Scan for the cell matching the given text and deliver its [X, Y] coordinate at center. 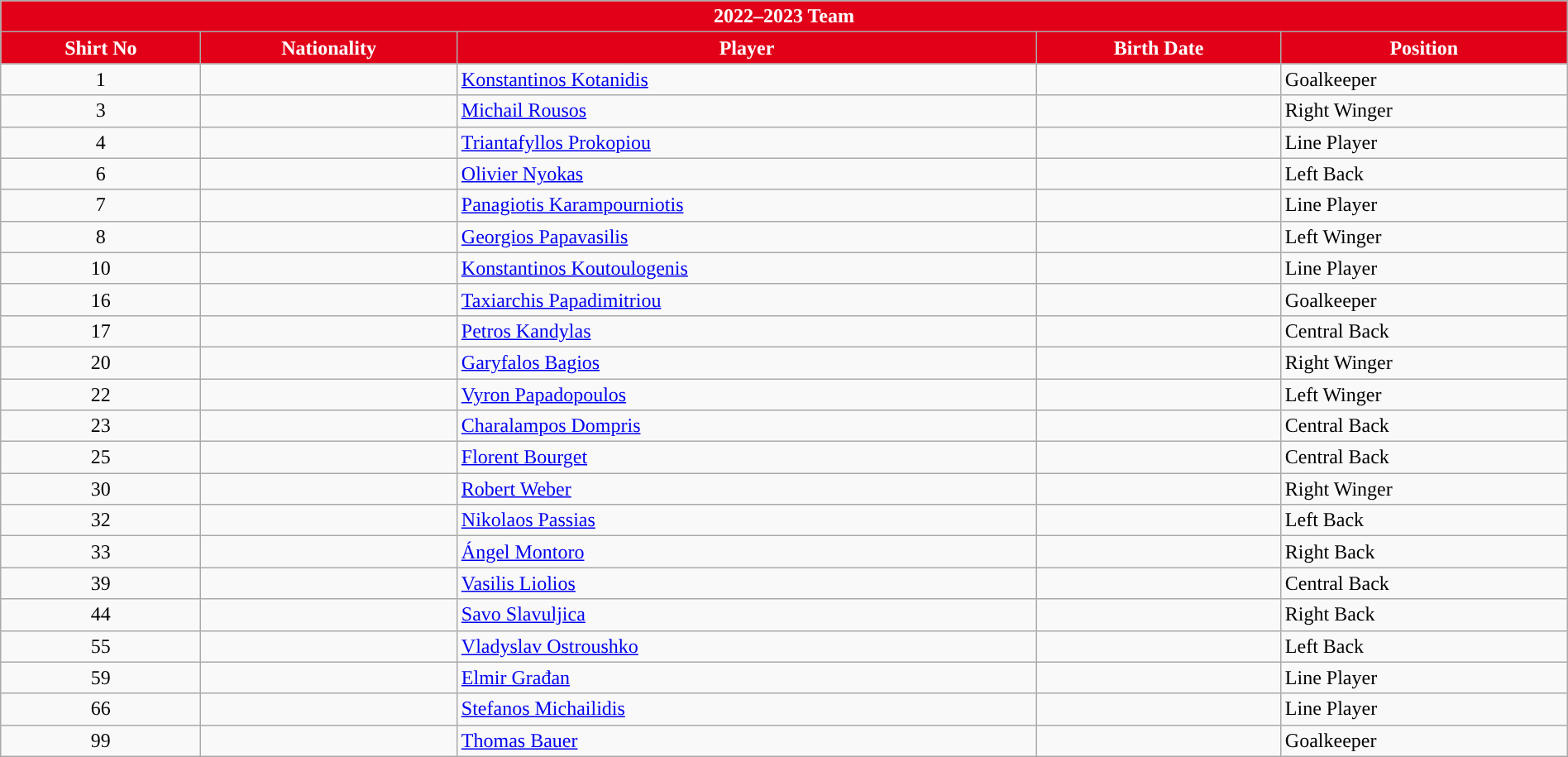
Elmir Građan [746, 678]
32 [101, 520]
3 [101, 111]
16 [101, 299]
59 [101, 678]
39 [101, 583]
Georgios Papavasilis [746, 237]
8 [101, 237]
33 [101, 552]
Robert Weber [746, 489]
30 [101, 489]
Vyron Papadopoulos [746, 395]
Stefanos Michailidis [746, 709]
Vasilis Liolios [746, 583]
Position [1424, 48]
Garyfalos Bagios [746, 362]
Shirt No [101, 48]
20 [101, 362]
7 [101, 205]
Michail Rousos [746, 111]
Savo Slavuljica [746, 615]
55 [101, 646]
99 [101, 740]
Thomas Bauer [746, 740]
2022–2023 Team [784, 17]
Panagiotis Karampourniotis [746, 205]
17 [101, 331]
22 [101, 395]
23 [101, 426]
Konstantinos Kotanidis [746, 79]
Birth Date [1159, 48]
Vladyslav Ostroushko [746, 646]
1 [101, 79]
Triantafyllos Prokopiou [746, 142]
Nationality [329, 48]
Nikolaos Passias [746, 520]
4 [101, 142]
Ángel Montoro [746, 552]
Player [746, 48]
Olivier Nyokas [746, 174]
10 [101, 268]
6 [101, 174]
Taxiarchis Papadimitriou [746, 299]
25 [101, 458]
66 [101, 709]
Florent Bourget [746, 458]
Charalampos Dompris [746, 426]
Petros Kandylas [746, 331]
44 [101, 615]
Konstantinos Koutoulogenis [746, 268]
